Pinpoint the cell where the given text exists, returning its (X, Y) midpoint coordinate. 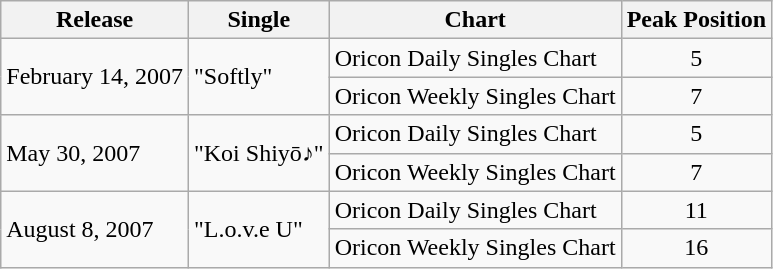
Peak Position (696, 20)
Release (95, 20)
Single (258, 20)
May 30, 2007 (95, 153)
"Softly" (258, 77)
11 (696, 210)
"L.o.v.e U" (258, 229)
August 8, 2007 (95, 229)
Chart (475, 20)
February 14, 2007 (95, 77)
"Koi Shiyō♪" (258, 153)
16 (696, 248)
